Search for the cell housing the specified text and yield its (X, Y) center coordinate. 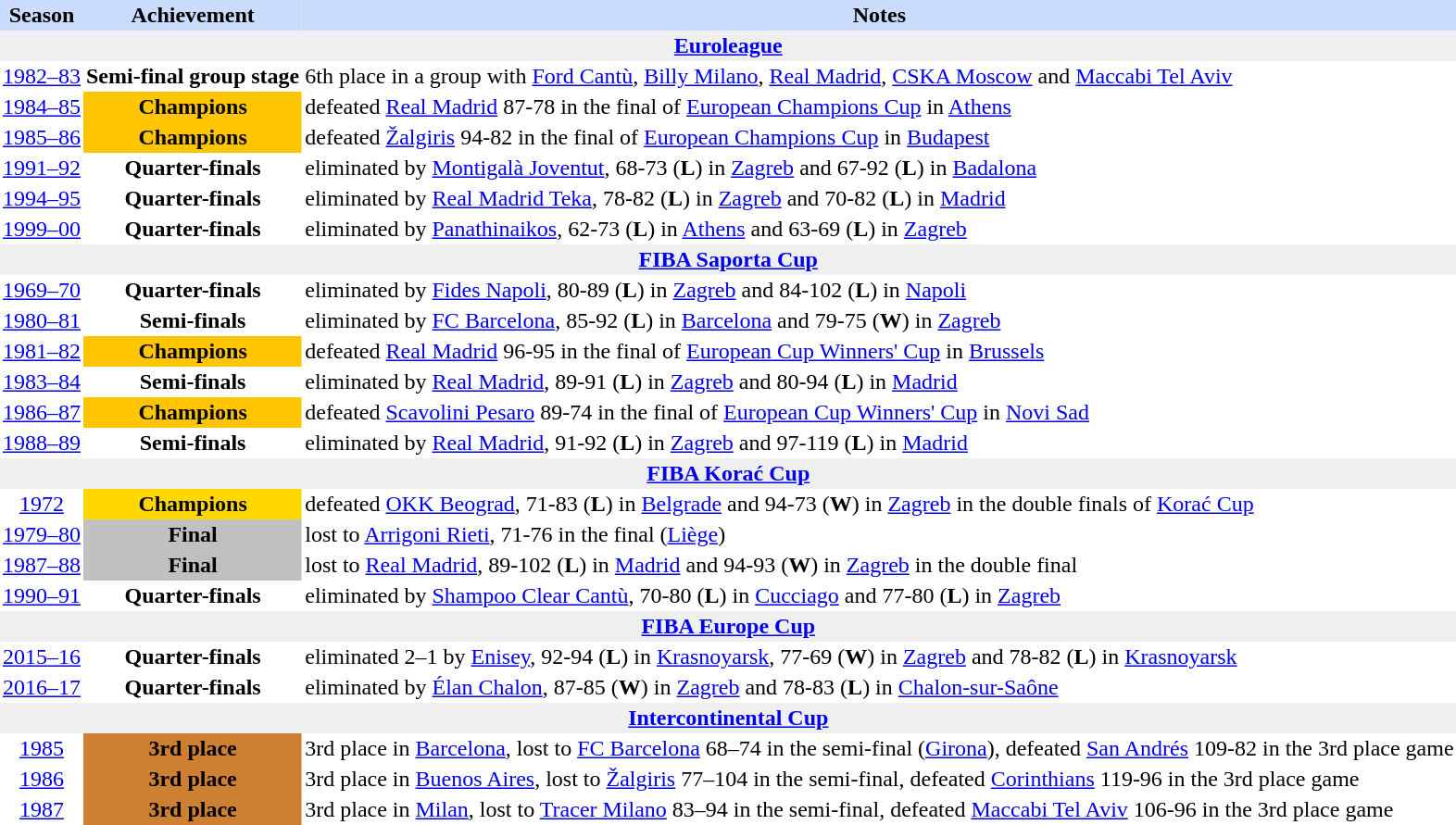
1991–92 (42, 169)
1986–87 (42, 413)
Semi-final group stage (193, 76)
eliminated by FC Barcelona, 85-92 (L) in Barcelona and 79-75 (W) in Zagreb (879, 320)
eliminated 2–1 by Enisey, 92-94 (L) in Krasnoyarsk, 77-69 (W) in Zagreb and 78-82 (L) in Krasnoyarsk (879, 657)
eliminated by Real Madrid Teka, 78-82 (L) in Zagreb and 70-82 (L) in Madrid (879, 198)
eliminated by Real Madrid, 91-92 (L) in Zagreb and 97-119 (L) in Madrid (879, 443)
1987–88 (42, 565)
1983–84 (42, 381)
1981–82 (42, 352)
eliminated by Montigalà Joventut, 68-73 (L) in Zagreb and 67-92 (L) in Badalona (879, 169)
1994–95 (42, 198)
1988–89 (42, 443)
lost to Real Madrid, 89-102 (L) in Madrid and 94-93 (W) in Zagreb in the double final (879, 565)
3rd place in Milan, lost to Tracer Milano 83–94 in the semi-final, defeated Maccabi Tel Aviv 106-96 in the 3rd place game (879, 809)
1980–81 (42, 320)
1982–83 (42, 76)
1972 (42, 504)
1984–85 (42, 107)
lost to Arrigoni Rieti, 71-76 in the final (Liège) (879, 535)
1990–91 (42, 596)
2015–16 (42, 657)
defeated Real Madrid 87-78 in the final of European Champions Cup in Athens (879, 107)
3rd place in Buenos Aires, lost to Žalgiris 77–104 in the semi-final, defeated Corinthians 119-96 in the 3rd place game (879, 780)
eliminated by Shampoo Clear Cantù, 70-80 (L) in Cucciago and 77-80 (L) in Zagreb (879, 596)
1987 (42, 809)
1969–70 (42, 291)
defeated Žalgiris 94-82 in the final of European Champions Cup in Budapest (879, 137)
defeated Real Madrid 96-95 in the final of European Cup Winners' Cup in Brussels (879, 352)
6th place in a group with Ford Cantù, Billy Milano, Real Madrid, CSKA Moscow and Maccabi Tel Aviv (879, 76)
eliminated by Fides Napoli, 80-89 (L) in Zagreb and 84-102 (L) in Napoli (879, 291)
1985 (42, 748)
2016–17 (42, 687)
Notes (879, 15)
defeated Scavolini Pesaro 89-74 in the final of European Cup Winners' Cup in Novi Sad (879, 413)
1979–80 (42, 535)
eliminated by Panathinaikos, 62-73 (L) in Athens and 63-69 (L) in Zagreb (879, 230)
Season (42, 15)
eliminated by Real Madrid, 89-91 (L) in Zagreb and 80-94 (L) in Madrid (879, 381)
Achievement (193, 15)
eliminated by Élan Chalon, 87-85 (W) in Zagreb and 78-83 (L) in Chalon-sur-Saône (879, 687)
1999–00 (42, 230)
defeated OKK Beograd, 71-83 (L) in Belgrade and 94-73 (W) in Zagreb in the double finals of Korać Cup (879, 504)
3rd place in Barcelona, lost to FC Barcelona 68–74 in the semi-final (Girona), defeated San Andrés 109-82 in the 3rd place game (879, 748)
1985–86 (42, 137)
1986 (42, 780)
